Capture the cell that displays the provided text and extract its [X, Y] central coordinate. 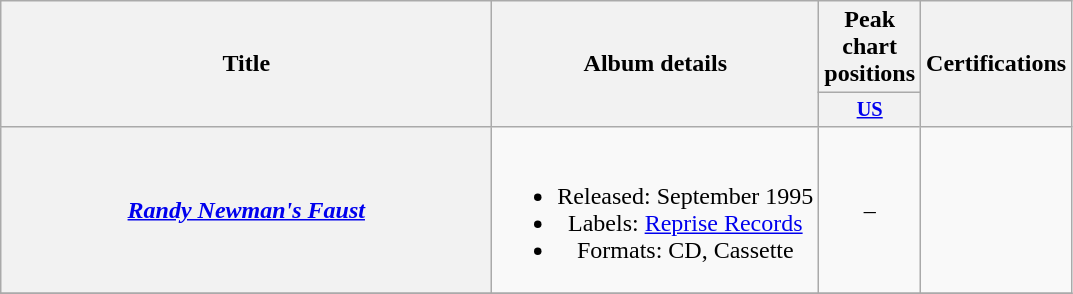
– [870, 210]
Title [246, 64]
Album details [656, 64]
US [870, 110]
Released: September 1995Labels: Reprise RecordsFormats: CD, Cassette [656, 210]
Certifications [996, 64]
Randy Newman's Faust [246, 210]
Peak chart positions [870, 47]
